Output the (X, Y) coordinate of the center of the cell containing the given text.  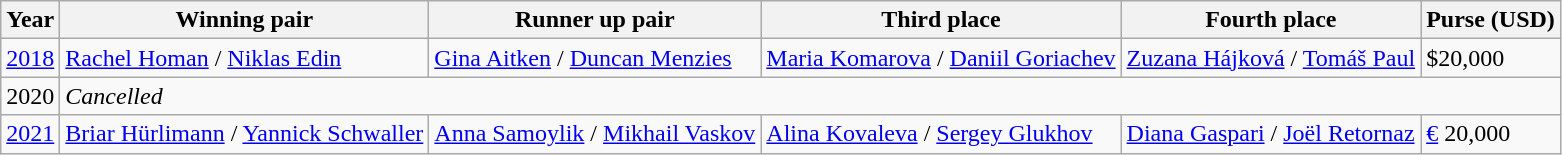
Zuzana Hájková / Tomáš Paul (1271, 58)
Diana Gaspari / Joël Retornaz (1271, 134)
Alina Kovaleva / Sergey Glukhov (941, 134)
Anna Samoylik / Mikhail Vaskov (595, 134)
2020 (30, 96)
Year (30, 20)
Briar Hürlimann / Yannick Schwaller (244, 134)
Runner up pair (595, 20)
2021 (30, 134)
Cancelled (810, 96)
€ 20,000 (1491, 134)
$20,000 (1491, 58)
Third place (941, 20)
2018 (30, 58)
Winning pair (244, 20)
Maria Komarova / Daniil Goriachev (941, 58)
Purse (USD) (1491, 20)
Rachel Homan / Niklas Edin (244, 58)
Fourth place (1271, 20)
Gina Aitken / Duncan Menzies (595, 58)
